Pinpoint the cell where the given text exists, returning its (x, y) midpoint coordinate. 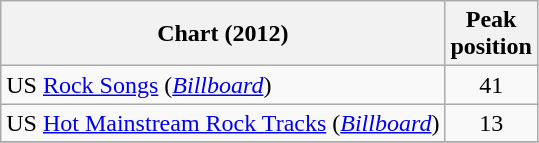
Chart (2012) (223, 34)
Peakposition (491, 34)
US Rock Songs (Billboard) (223, 85)
US Hot Mainstream Rock Tracks (Billboard) (223, 123)
13 (491, 123)
41 (491, 85)
